Scan for the cell matching the given text and deliver its [X, Y] coordinate at center. 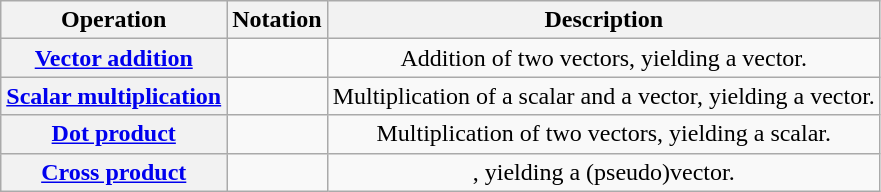
Cross product [114, 172]
Vector addition [114, 58]
, yielding a (pseudo)vector. [604, 172]
Addition of two vectors, yielding a vector. [604, 58]
Scalar multiplication [114, 96]
Notation [277, 20]
Operation [114, 20]
Multiplication of a scalar and a vector, yielding a vector. [604, 96]
Description [604, 20]
Multiplication of two vectors, yielding a scalar. [604, 134]
Dot product [114, 134]
